Scan for the cell matching the given text and deliver its [x, y] coordinate at center. 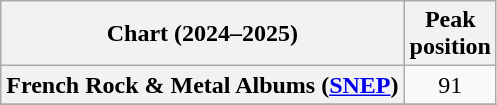
French Rock & Metal Albums (SNEP) [202, 85]
Chart (2024–2025) [202, 34]
Peakposition [450, 34]
91 [450, 85]
